Search for the cell housing the specified text and yield its (X, Y) center coordinate. 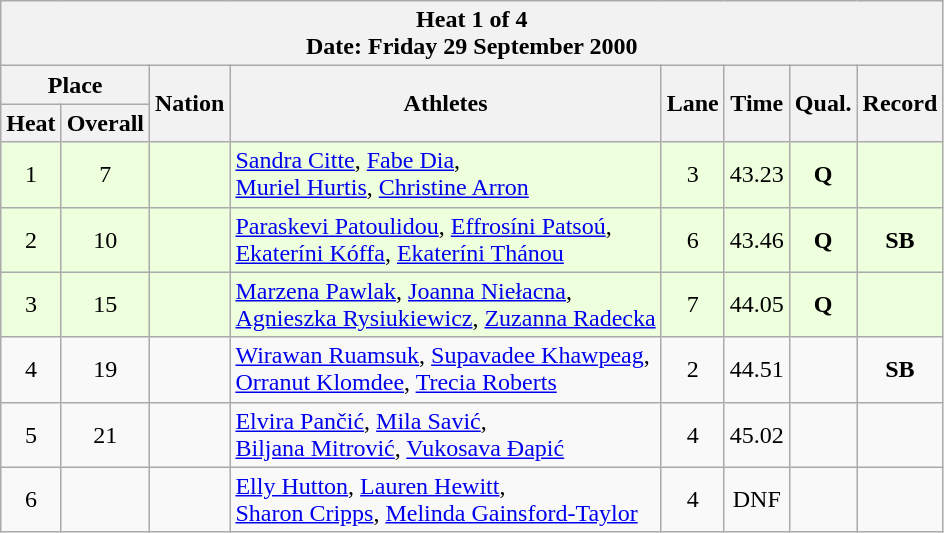
Heat 1 of 4 Date: Friday 29 September 2000 (472, 34)
DNF (756, 500)
Lane (692, 104)
Marzena Pawlak, Joanna Niełacna,Agnieszka Rysiukiewicz, Zuzanna Radecka (446, 304)
15 (105, 304)
Sandra Citte, Fabe Dia,Muriel Hurtis, Christine Arron (446, 174)
45.02 (756, 434)
Paraskevi Patoulidou, Effrosíni Patsoú,Ekateríni Kóffa, Ekateríni Thánou (446, 240)
10 (105, 240)
Qual. (823, 104)
1 (31, 174)
Elly Hutton, Lauren Hewitt,Sharon Cripps, Melinda Gainsford-Taylor (446, 500)
Place (76, 85)
Athletes (446, 104)
19 (105, 370)
Overall (105, 123)
43.46 (756, 240)
Wirawan Ruamsuk, Supavadee Khawpeag,Orranut Klomdee, Trecia Roberts (446, 370)
Time (756, 104)
Heat (31, 123)
Nation (190, 104)
43.23 (756, 174)
Elvira Pančić, Mila Savić,Biljana Mitrović, Vukosava Đapić (446, 434)
Record (900, 104)
44.05 (756, 304)
5 (31, 434)
44.51 (756, 370)
21 (105, 434)
